Return (x, y) of the center of cell containing provided text 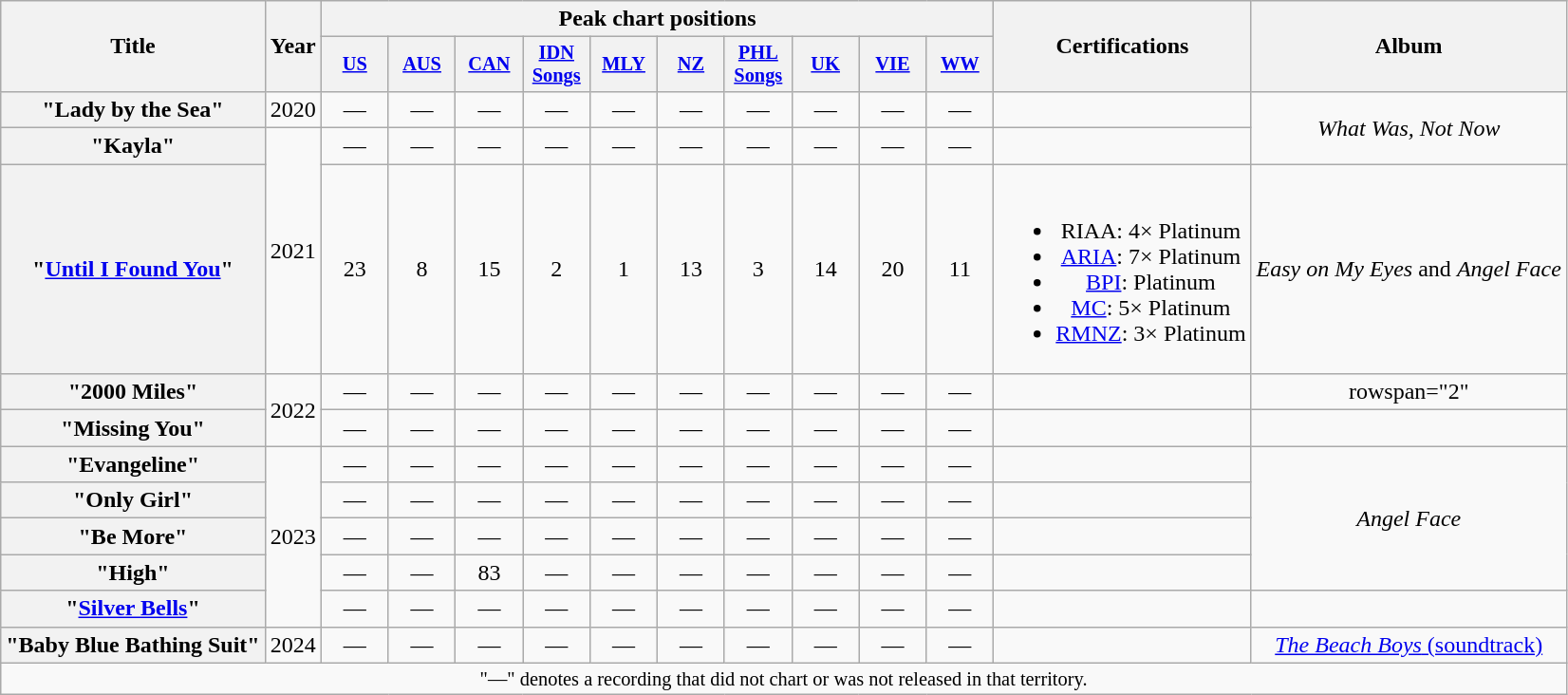
1 (625, 270)
"High" (133, 573)
rowspan="2" (1409, 392)
2023 (292, 536)
"Only Girl" (133, 500)
Album (1409, 47)
20 (892, 270)
83 (490, 573)
2020 (292, 109)
15 (490, 270)
The Beach Boys (soundtrack) (1409, 645)
2021 (292, 251)
IDNSongs (556, 65)
MLY (625, 65)
UK (826, 65)
Year (292, 47)
RIAA: 4× PlatinumARIA: 7× PlatinumBPI: PlatinumMC: 5× PlatinumRMNZ: 3× Platinum (1122, 270)
CAN (490, 65)
"2000 Miles" (133, 392)
NZ (691, 65)
13 (691, 270)
AUS (421, 65)
14 (826, 270)
"Evangeline" (133, 464)
US (355, 65)
2024 (292, 645)
3 (757, 270)
2 (556, 270)
Certifications (1122, 47)
2022 (292, 410)
"Silver Bells" (133, 609)
WW (961, 65)
PHLSongs (757, 65)
Angel Face (1409, 518)
Easy on My Eyes and Angel Face (1409, 270)
"Missing You" (133, 428)
"Baby Blue Bathing Suit" (133, 645)
23 (355, 270)
"—" denotes a recording that did not chart or was not released in that territory. (784, 679)
"Be More" (133, 536)
8 (421, 270)
"Kayla" (133, 146)
Title (133, 47)
VIE (892, 65)
What Was, Not Now (1409, 127)
"Until I Found You" (133, 270)
"Lady by the Sea" (133, 109)
11 (961, 270)
Peak chart positions (657, 19)
